For the text-containing cell, return its midpoint in [x, y] coordinate format. 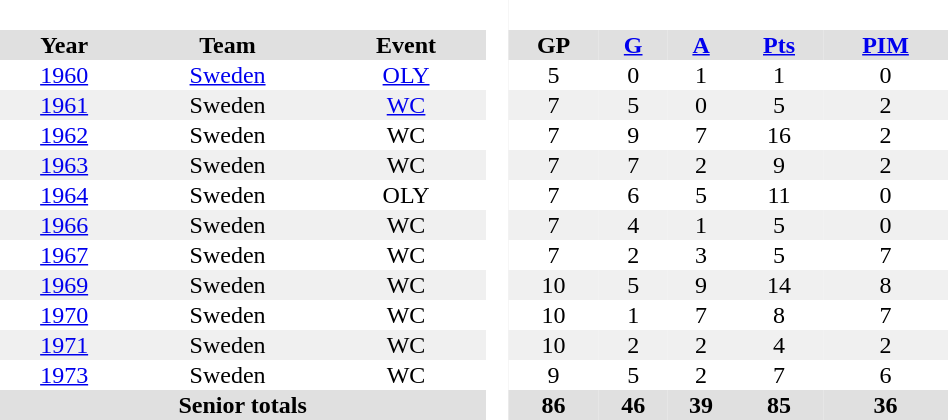
3 [701, 255]
G [633, 45]
86 [554, 405]
1970 [64, 315]
Team [228, 45]
36 [886, 405]
PIM [886, 45]
1973 [64, 375]
Event [406, 45]
1969 [64, 285]
Year [64, 45]
1964 [64, 195]
1971 [64, 345]
1961 [64, 105]
46 [633, 405]
1962 [64, 135]
Senior totals [242, 405]
A [701, 45]
GP [554, 45]
Pts [779, 45]
1967 [64, 255]
1966 [64, 225]
11 [779, 195]
16 [779, 135]
39 [701, 405]
14 [779, 285]
1960 [64, 75]
1963 [64, 165]
85 [779, 405]
